For the text-containing cell, return its midpoint in [X, Y] coordinate format. 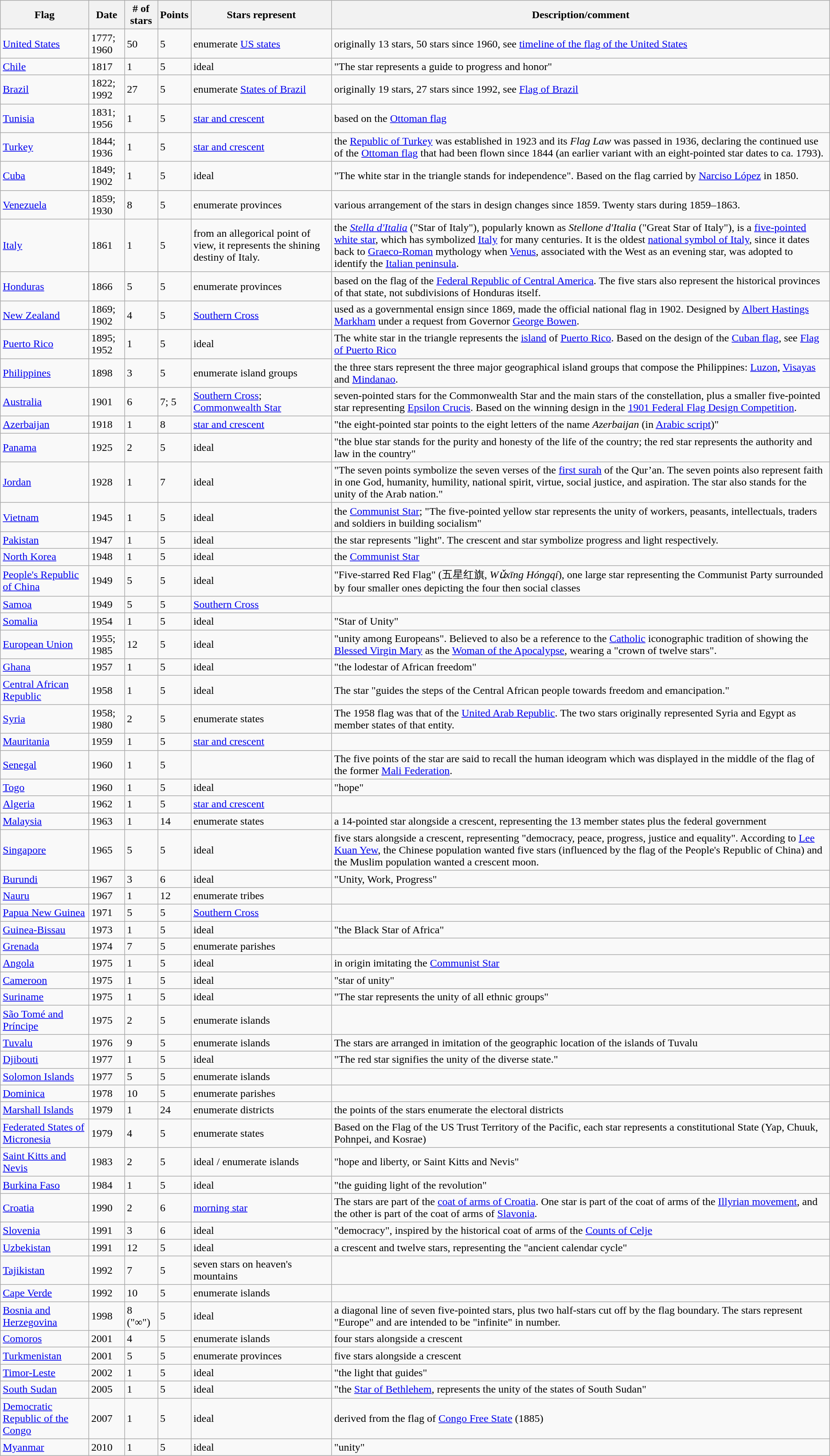
Saint Kitts and Nevis [44, 1162]
Burundi [44, 879]
Puerto Rico [44, 344]
Honduras [44, 286]
"the lodestar of African freedom" [581, 667]
Cameroon [44, 980]
"hope" [581, 787]
North Korea [44, 557]
"the Black Star of Africa" [581, 930]
originally 19 stars, 27 stars since 1992, see Flag of Brazil [581, 90]
1898 [106, 372]
Samoa [44, 605]
1978 [106, 1093]
1971 [106, 912]
enumerate US states [262, 43]
Pakistan [44, 540]
"the guiding light of the revolution" [581, 1185]
Tunisia [44, 118]
1831; 1956 [106, 118]
Turkey [44, 147]
"The red star signifies the unity of the diverse state." [581, 1060]
2007 [106, 1418]
Vietnam [44, 517]
Flag [44, 15]
1861 [106, 246]
Papua New Guinea [44, 912]
"The star represents a guide to progress and honor" [581, 67]
The star "guides the steps of the Central African people towards freedom and emancipation." [581, 690]
Stars represent [262, 15]
1958; 1980 [106, 719]
1976 [106, 1043]
the Communist Star [581, 557]
Azerbaijan [44, 425]
from an allegorical point of view, it represents the shining destiny of Italy. [262, 246]
"the Star of Bethlehem, represents the unity of the states of South Sudan" [581, 1389]
Brazil [44, 90]
2002 [106, 1373]
Dominica [44, 1093]
24 [175, 1110]
Syria [44, 719]
Central African Republic [44, 690]
1984 [106, 1185]
enumerate States of Brazil [262, 90]
# of stars [141, 15]
1849;1902 [106, 176]
Cape Verde [44, 1293]
"hope and liberty, or Saint Kitts and Nevis" [581, 1162]
1844; 1936 [106, 147]
Southern Cross; Commonwealth Star [262, 402]
1817 [106, 67]
Comoros [44, 1339]
Malaysia [44, 821]
enumerate districts [262, 1110]
1998 [106, 1316]
1974 [106, 947]
enumerate island groups [262, 372]
27 [141, 90]
1928 [106, 482]
Mauritania [44, 742]
Marshall Islands [44, 1110]
originally 13 stars, 50 stars since 1960, see timeline of the flag of the United States [581, 43]
Guinea-Bissau [44, 930]
1859; 1930 [106, 205]
"star of unity" [581, 980]
Date [106, 15]
Solomon Islands [44, 1076]
1957 [106, 667]
European Union [44, 645]
Cuba [44, 176]
1965 [106, 850]
South Sudan [44, 1389]
1983 [106, 1162]
Based on the Flag of the US Trust Territory of the Pacific, each star represents a constitutional State (Yap, Chuuk, Pohnpei, and Kosrae) [581, 1133]
Grenada [44, 947]
Somalia [44, 622]
the points of the stars enumerate the electoral districts [581, 1110]
derived from the flag of Congo Free State (1885) [581, 1418]
14 [175, 821]
1963 [106, 821]
Croatia [44, 1208]
Ghana [44, 667]
Venezuela [44, 205]
Turkmenistan [44, 1356]
1962 [106, 804]
the three stars represent the three major geographical island groups that compose the Philippines: Luzon, Visayas and Mindanao. [581, 372]
1955; 1985 [106, 645]
"the light that guides" [581, 1373]
"Unity, Work, Progress" [581, 879]
Panama [44, 448]
"The white star in the triangle stands for independence". Based on the flag carried by Narciso López in 1850. [581, 176]
2010 [106, 1447]
Suriname [44, 997]
1947 [106, 540]
"Star of Unity" [581, 622]
enumerate tribes [262, 896]
Federated States of Micronesia [44, 1133]
50 [141, 43]
in origin imitating the Communist Star [581, 963]
Nauru [44, 896]
a crescent and twelve stars, representing the "ancient calendar cycle" [581, 1247]
1948 [106, 557]
Points [175, 15]
1866 [106, 286]
1777; 1960 [106, 43]
9 [141, 1043]
"unity" [581, 1447]
1925 [106, 448]
1959 [106, 742]
Djibouti [44, 1060]
the star represents "light". The crescent and star symbolize progress and light respectively. [581, 540]
Tuvalu [44, 1043]
Italy [44, 246]
People's Republic of China [44, 581]
"the blue star stands for the purity and honesty of the life of the country; the red star represents the authority and law in the country" [581, 448]
Bosnia and Herzegovina [44, 1316]
Togo [44, 787]
1918 [106, 425]
7; 5 [175, 402]
The stars are arranged in imitation of the geographic location of the islands of Tuvalu [581, 1043]
Australia [44, 402]
1958 [106, 690]
five stars alongside a crescent [581, 1356]
four stars alongside a crescent [581, 1339]
Burkina Faso [44, 1185]
Philippines [44, 372]
Slovenia [44, 1230]
a 14-pointed star alongside a crescent, representing the 13 member states plus the federal government [581, 821]
1945 [106, 517]
1990 [106, 1208]
various arrangement of the stars in design changes since 1859. Twenty stars during 1859–1863. [581, 205]
1973 [106, 930]
Angola [44, 963]
2005 [106, 1389]
1954 [106, 622]
United States [44, 43]
8 ("∞") [141, 1316]
1822; 1992 [106, 90]
Description/comment [581, 15]
Chile [44, 67]
1895; 1952 [106, 344]
The white star in the triangle represents the island of Puerto Rico. Based on the design of the Cuban flag, see Flag of Puerto Rico [581, 344]
"The star represents the unity of all ethnic groups" [581, 997]
ideal / enumerate islands [262, 1162]
New Zealand [44, 315]
"democracy", inspired by the historical coat of arms of the Counts of Celje [581, 1230]
Senegal [44, 764]
Algeria [44, 804]
"the eight-pointed star points to the eight letters of the name Azerbaijan (in Arabic script)" [581, 425]
Tajikistan [44, 1271]
seven stars on heaven's mountains [262, 1271]
Democratic Republic of the Congo [44, 1418]
based on the Ottoman flag [581, 118]
1869; 1902 [106, 315]
São Tomé and Príncipe [44, 1020]
1901 [106, 402]
The five points of the star are said to recall the human ideogram which was displayed in the middle of the flag of the former Mali Federation. [581, 764]
Myanmar [44, 1447]
The 1958 flag was that of the United Arab Republic. The two stars originally represented Syria and Egypt as member states of that entity. [581, 719]
Timor-Leste [44, 1373]
Jordan [44, 482]
Singapore [44, 850]
morning star [262, 1208]
Uzbekistan [44, 1247]
